Find where the given text appears and provide that cell's center as (X, Y) coordinate. 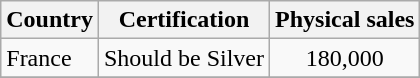
Should be Silver (184, 58)
Country (50, 20)
Certification (184, 20)
Physical sales (345, 20)
France (50, 58)
180,000 (345, 58)
